From the cell containing the given text, extract its center point as [X, Y] coordinate. 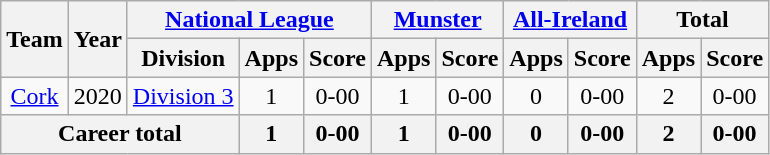
Total [702, 20]
National League [249, 20]
Year [98, 39]
Career total [120, 134]
Cork [35, 96]
Munster [437, 20]
Division 3 [183, 96]
2020 [98, 96]
All-Ireland [570, 20]
Team [35, 39]
Division [183, 58]
